Pinpoint the cell where the given text exists, returning its [x, y] midpoint coordinate. 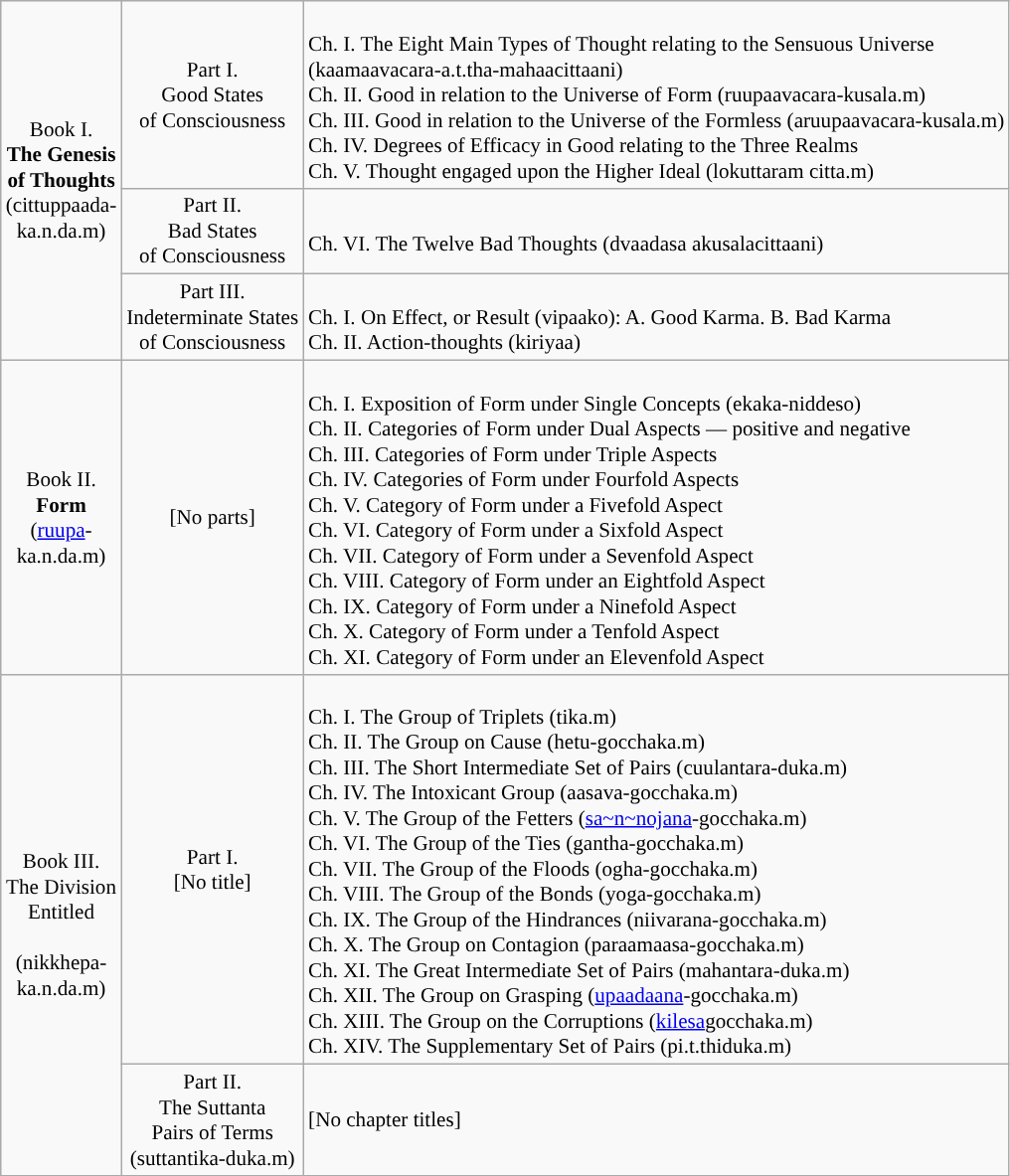
Ch. VI. The Twelve Bad Thoughts (dvaadasa akusalacittaani) [656, 231]
Part II.The SuttantaPairs of Terms(suttantika-duka.m) [213, 1120]
[No chapter titles] [656, 1120]
Ch. I. On Effect, or Result (vipaako): A. Good Karma. B. Bad Karma Ch. II. Action-thoughts (kiriyaa) [656, 317]
Part I.Good Statesof Consciousness [213, 94]
Part II.Bad Statesof Consciousness [213, 231]
[No parts] [213, 517]
Book III.The DivisionEntitled(nikkhepa-ka.n.da.m) [62, 924]
Book II.Form(ruupa-ka.n.da.m) [62, 517]
Part III.Indeterminate Statesof Consciousness [213, 317]
Part I.[No title] [213, 869]
Book I.The Genesisof Thoughts(cittuppaada-ka.n.da.m) [62, 181]
